Find where the given text appears and provide that cell's center as (x, y) coordinate. 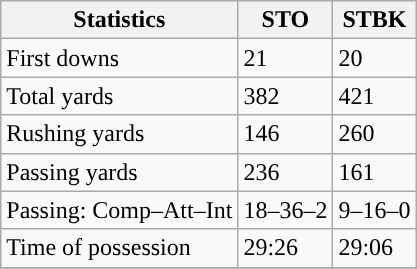
21 (286, 58)
236 (286, 172)
Rushing yards (120, 134)
18–36–2 (286, 210)
Passing yards (120, 172)
382 (286, 96)
Statistics (120, 20)
421 (374, 96)
161 (374, 172)
260 (374, 134)
Total yards (120, 96)
STO (286, 20)
146 (286, 134)
STBK (374, 20)
29:26 (286, 248)
Passing: Comp–Att–Int (120, 210)
20 (374, 58)
Time of possession (120, 248)
First downs (120, 58)
9–16–0 (374, 210)
29:06 (374, 248)
